Locate the cell with the specified text and output its (X, Y) center coordinate. 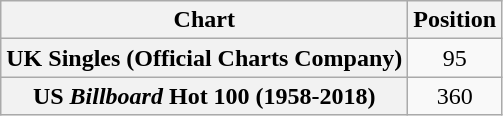
95 (455, 58)
360 (455, 96)
Chart (204, 20)
UK Singles (Official Charts Company) (204, 58)
US Billboard Hot 100 (1958-2018) (204, 96)
Position (455, 20)
